Pinpoint the cell where the given text exists, returning its [X, Y] midpoint coordinate. 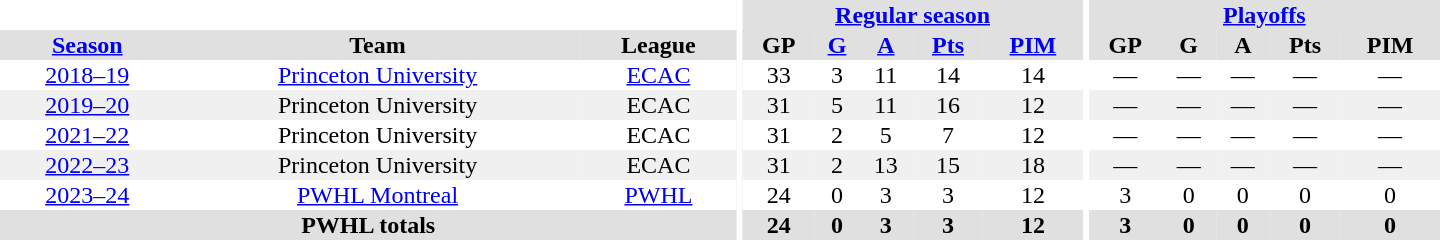
PWHL totals [368, 225]
2021–22 [88, 135]
Season [88, 45]
Playoffs [1264, 15]
Regular season [912, 15]
2019–20 [88, 105]
PWHL [658, 195]
16 [948, 105]
League [658, 45]
7 [948, 135]
Team [378, 45]
2022–23 [88, 165]
2023–24 [88, 195]
18 [1033, 165]
15 [948, 165]
PWHL Montreal [378, 195]
33 [778, 75]
13 [886, 165]
2018–19 [88, 75]
